Identify which cell holds the provided text, then report its (x, y) central coordinate. 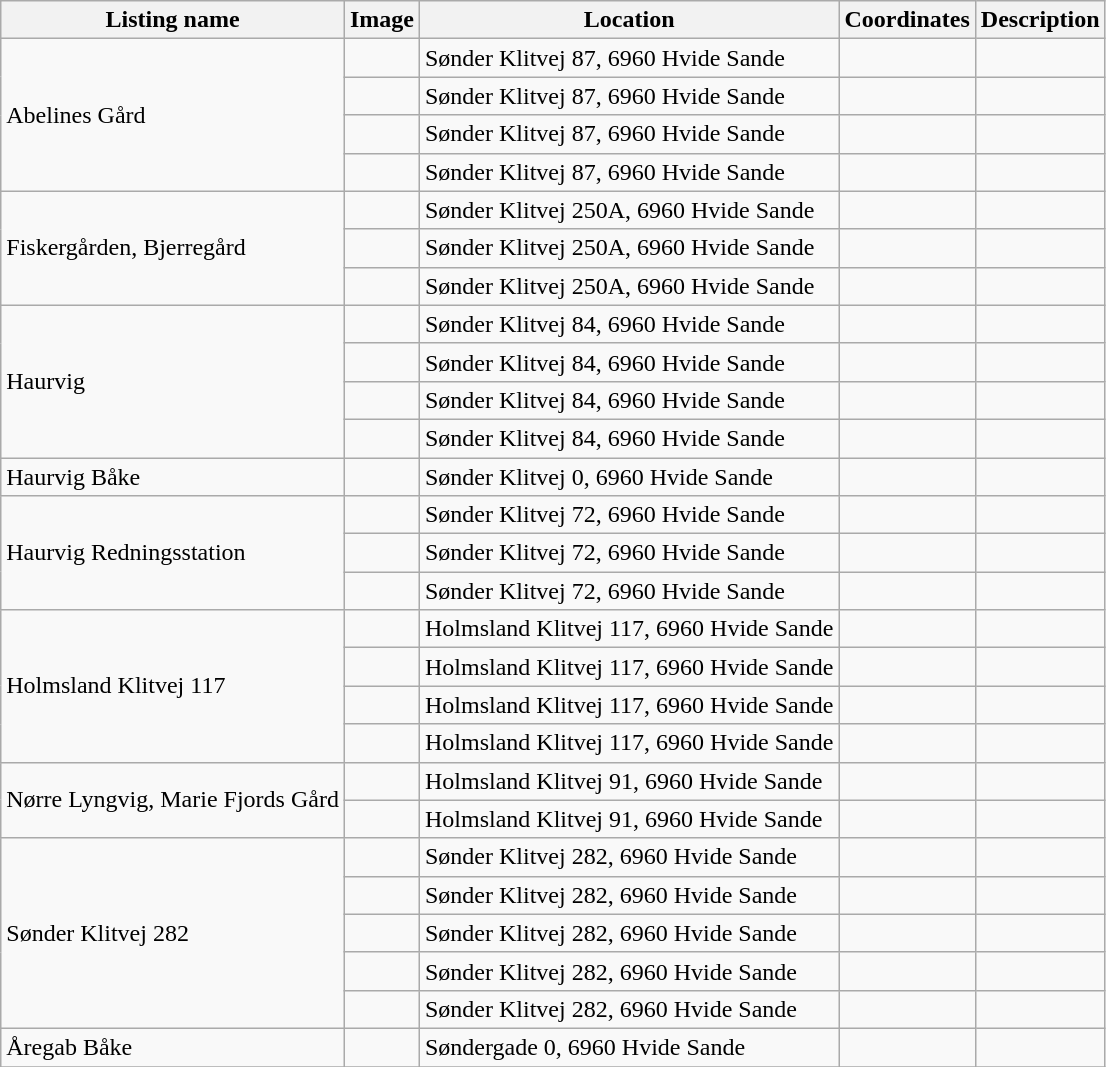
Haurvig Redningsstation (173, 553)
Abelines Gård (173, 115)
Holmsland Klitvej 117 (173, 686)
Haurvig Båke (173, 477)
Location (628, 20)
Listing name (173, 20)
Description (1040, 20)
Sønder Klitvej 282 (173, 933)
Sønder Klitvej 0, 6960 Hvide Sande (628, 477)
Image (382, 20)
Åregab Båke (173, 1047)
Nørre Lyngvig, Marie Fjords Gård (173, 800)
Haurvig (173, 381)
Søndergade 0, 6960 Hvide Sande (628, 1047)
Fiskergården, Bjerregård (173, 248)
Coordinates (907, 20)
